Detect which cell encompasses the target text, then output its (X, Y) center coordinate. 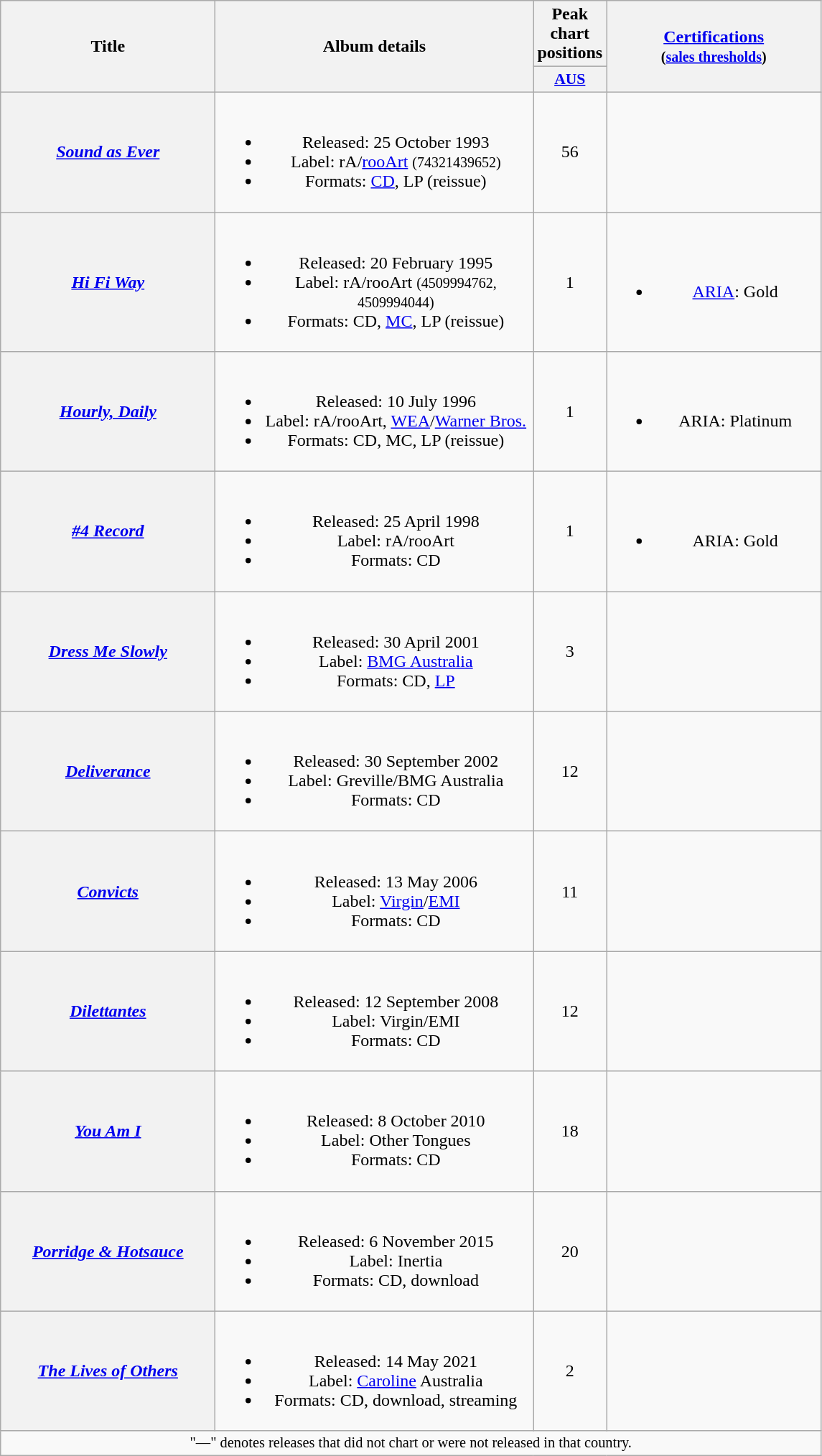
Convicts (108, 892)
Released: 6 November 2015Label: InertiaFormats: CD, download (375, 1251)
Porridge & Hotsauce (108, 1251)
Released: 12 September 2008Label: Virgin/EMIFormats: CD (375, 1011)
"—" denotes releases that did not chart or were not released in that country. (411, 1443)
Released: 25 October 1993Label: rA/rooArt (74321439652)Formats: CD, LP (reissue) (375, 152)
Album details (375, 47)
Released: 25 April 1998Label: rA/rooArtFormats: CD (375, 531)
Released: 30 September 2002Label: Greville/BMG AustraliaFormats: CD (375, 771)
ARIA: Platinum (714, 412)
Released: 14 May 2021Label: Caroline AustraliaFormats: CD, download, streaming (375, 1371)
Released: 10 July 1996Label: rA/rooArt, WEA/Warner Bros.Formats: CD, MC, LP (reissue) (375, 412)
Sound as Ever (108, 152)
AUS (570, 80)
Released: 13 May 2006Label: Virgin/EMIFormats: CD (375, 892)
Hourly, Daily (108, 412)
Dress Me Slowly (108, 652)
#4 Record (108, 531)
Dilettantes (108, 1011)
Title (108, 47)
Hi Fi Way (108, 282)
11 (570, 892)
20 (570, 1251)
Released: 30 April 2001Label: BMG AustraliaFormats: CD, LP (375, 652)
Released: 20 February 1995Label: rA/rooArt (4509994762, 4509994044)Formats: CD, MC, LP (reissue) (375, 282)
Deliverance (108, 771)
56 (570, 152)
3 (570, 652)
You Am I (108, 1131)
Certifications(sales thresholds) (714, 47)
Peak chart positions (570, 34)
The Lives of Others (108, 1371)
2 (570, 1371)
18 (570, 1131)
Released: 8 October 2010Label: Other TonguesFormats: CD (375, 1131)
